Scan for the cell matching the given text and deliver its (x, y) coordinate at center. 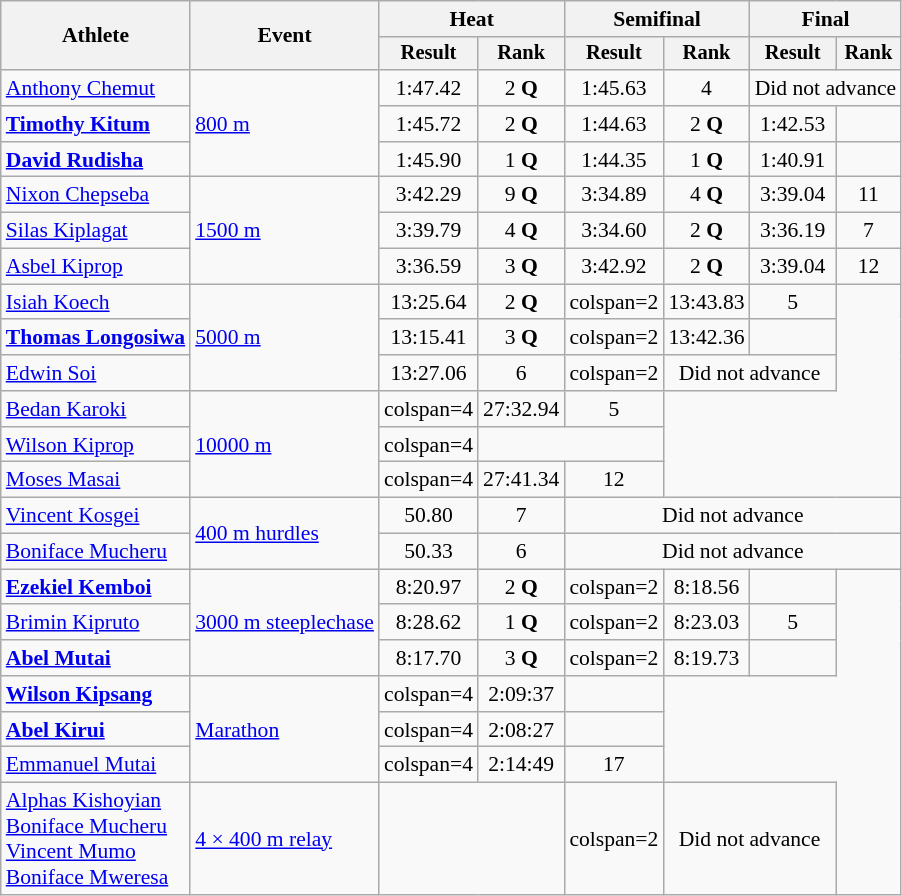
Edwin Soi (96, 373)
1:42.53 (793, 124)
1:44.35 (614, 160)
27:32.94 (521, 409)
Isiah Koech (96, 302)
Wilson Kiprop (96, 445)
3:36.19 (793, 231)
13:27.06 (428, 373)
Anthony Chemut (96, 88)
Abel Kirui (96, 730)
3:36.59 (428, 267)
13:42.36 (706, 338)
Emmanuel Mutai (96, 765)
400 m hurdles (284, 534)
8:18.56 (706, 587)
Vincent Kosgei (96, 516)
10000 m (284, 444)
13:43.83 (706, 302)
Alphas KishoyianBoniface MucheruVincent MumoBoniface Mweresa (96, 839)
50.80 (428, 516)
Abel Mutai (96, 658)
Timothy Kitum (96, 124)
3:42.92 (614, 267)
Wilson Kipsang (96, 694)
2:08:27 (521, 730)
Event (284, 36)
3:34.60 (614, 231)
8:17.70 (428, 658)
Ezekiel Kemboi (96, 587)
Bedan Karoki (96, 409)
8:28.62 (428, 623)
Nixon Chepseba (96, 195)
Heat (472, 19)
2:14:49 (521, 765)
27:41.34 (521, 480)
11 (869, 195)
Semifinal (656, 19)
13:25.64 (428, 302)
1:45.90 (428, 160)
17 (614, 765)
3:42.29 (428, 195)
3000 m steeplechase (284, 622)
8:20.97 (428, 587)
Moses Masai (96, 480)
Brimin Kipruto (96, 623)
4 (706, 88)
1:45.63 (614, 88)
13:15.41 (428, 338)
Asbel Kiprop (96, 267)
4 × 400 m relay (284, 839)
Silas Kiplagat (96, 231)
3:39.79 (428, 231)
2:09:37 (521, 694)
Thomas Longosiwa (96, 338)
5000 m (284, 338)
1500 m (284, 230)
50.33 (428, 552)
9 Q (521, 195)
1:47.42 (428, 88)
Marathon (284, 730)
1:45.72 (428, 124)
8:19.73 (706, 658)
David Rudisha (96, 160)
Final (826, 19)
8:23.03 (706, 623)
Boniface Mucheru (96, 552)
Athlete (96, 36)
1:40.91 (793, 160)
800 m (284, 124)
3:34.89 (614, 195)
1:44.63 (614, 124)
